For the text-containing cell, return its midpoint in (X, Y) coordinate format. 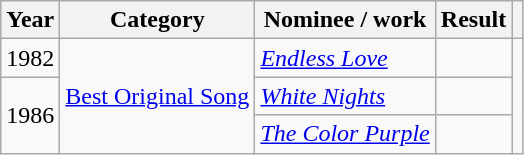
Category (158, 20)
1986 (30, 115)
Nominee / work (345, 20)
Result (473, 20)
Best Original Song (158, 96)
1982 (30, 58)
White Nights (345, 96)
Endless Love (345, 58)
The Color Purple (345, 134)
Year (30, 20)
